For the text-containing cell, return its midpoint in [X, Y] coordinate format. 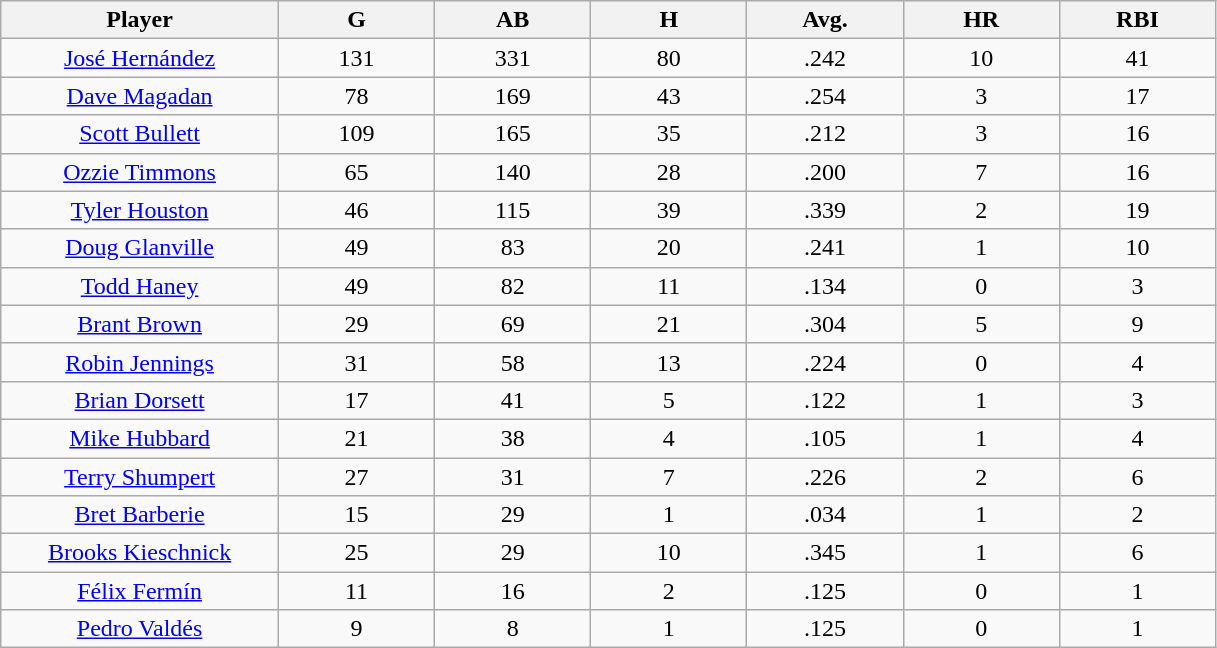
AB [513, 20]
140 [513, 172]
Robin Jennings [140, 362]
.224 [825, 362]
.254 [825, 96]
Mike Hubbard [140, 438]
38 [513, 438]
Brant Brown [140, 324]
331 [513, 58]
Player [140, 20]
109 [356, 134]
78 [356, 96]
8 [513, 629]
82 [513, 286]
20 [669, 248]
35 [669, 134]
80 [669, 58]
25 [356, 553]
.242 [825, 58]
Todd Haney [140, 286]
Avg. [825, 20]
.226 [825, 477]
RBI [1137, 20]
27 [356, 477]
65 [356, 172]
.339 [825, 210]
.105 [825, 438]
Bret Barberie [140, 515]
.241 [825, 248]
.122 [825, 400]
Pedro Valdés [140, 629]
83 [513, 248]
13 [669, 362]
19 [1137, 210]
HR [981, 20]
Tyler Houston [140, 210]
.304 [825, 324]
28 [669, 172]
.134 [825, 286]
.345 [825, 553]
43 [669, 96]
José Hernández [140, 58]
Scott Bullett [140, 134]
H [669, 20]
Brian Dorsett [140, 400]
.212 [825, 134]
69 [513, 324]
Félix Fermín [140, 591]
G [356, 20]
Doug Glanville [140, 248]
165 [513, 134]
Brooks Kieschnick [140, 553]
58 [513, 362]
115 [513, 210]
Ozzie Timmons [140, 172]
.200 [825, 172]
Terry Shumpert [140, 477]
131 [356, 58]
39 [669, 210]
15 [356, 515]
169 [513, 96]
.034 [825, 515]
46 [356, 210]
Dave Magadan [140, 96]
